Find where the given text appears and provide that cell's center as (X, Y) coordinate. 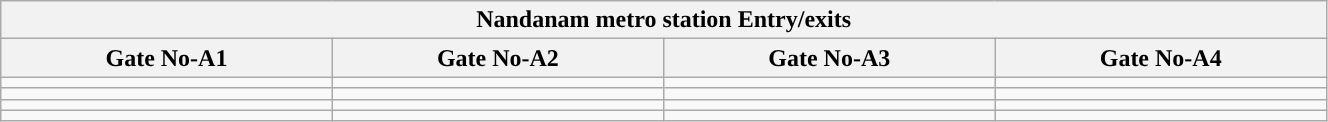
Gate No-A2 (498, 58)
Gate No-A3 (830, 58)
Nandanam metro station Entry/exits (664, 20)
Gate No-A1 (166, 58)
Gate No-A4 (1160, 58)
